For the text-containing cell, return its midpoint in [x, y] coordinate format. 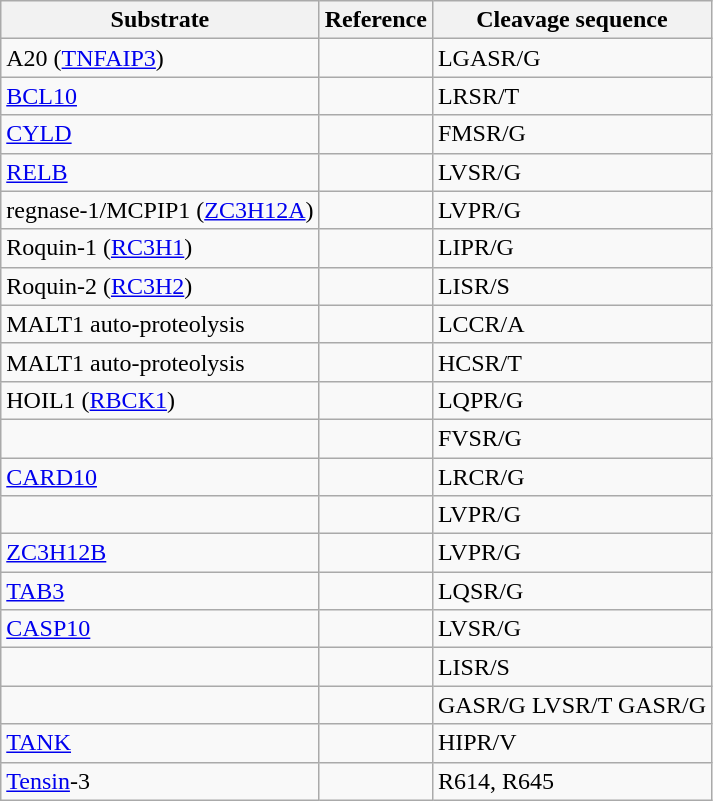
HIPR/V [572, 743]
CASP10 [160, 629]
Reference [376, 20]
TAB3 [160, 591]
Substrate [160, 20]
A20 (TNFAIP3) [160, 58]
BCL10 [160, 96]
HOIL1 (RBCK1) [160, 400]
LRSR/T [572, 96]
LRCR/G [572, 477]
LQPR/G [572, 400]
regnase-1/MCPIP1 (ZC3H12A) [160, 210]
TANK [160, 743]
FMSR/G [572, 134]
LGASR/G [572, 58]
GASR/G LVSR/T GASR/G [572, 705]
Roquin-2 (RC3H2) [160, 286]
LCCR/A [572, 324]
Tensin-3 [160, 781]
R614, R645 [572, 781]
HCSR/T [572, 362]
LQSR/G [572, 591]
Cleavage sequence [572, 20]
CARD10 [160, 477]
RELB [160, 172]
ZC3H12B [160, 553]
CYLD [160, 134]
FVSR/G [572, 438]
LIPR/G [572, 248]
Roquin-1 (RC3H1) [160, 248]
